Provide the (x, y) coordinate of the cell's center where the given text is located.  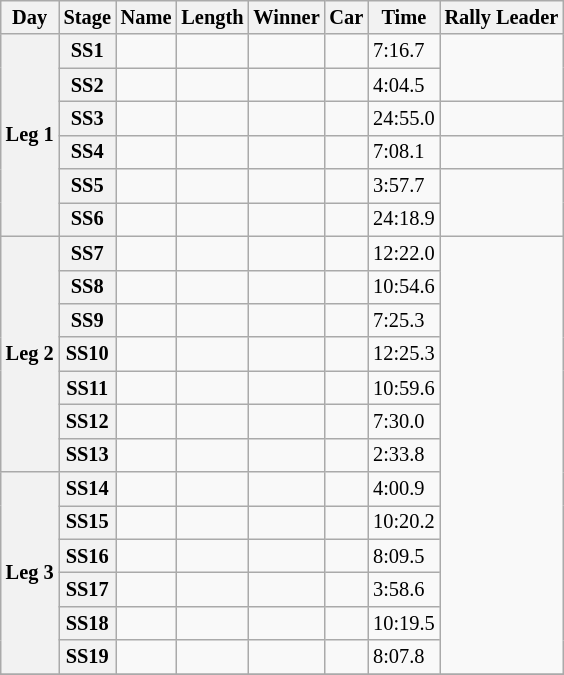
SS16 (88, 556)
SS7 (88, 253)
Rally Leader (502, 17)
SS9 (88, 320)
12:25.3 (404, 354)
SS6 (88, 219)
4:00.9 (404, 489)
24:55.0 (404, 118)
Stage (88, 17)
SS14 (88, 489)
8:09.5 (404, 556)
10:54.6 (404, 287)
Leg 3 (30, 573)
12:22.0 (404, 253)
SS13 (88, 455)
SS2 (88, 85)
7:08.1 (404, 152)
SS5 (88, 186)
Name (146, 17)
SS15 (88, 522)
SS17 (88, 589)
SS19 (88, 657)
Car (347, 17)
3:58.6 (404, 589)
24:18.9 (404, 219)
SS1 (88, 51)
SS8 (88, 287)
SS18 (88, 623)
Length (212, 17)
Leg 2 (30, 354)
2:33.8 (404, 455)
7:16.7 (404, 51)
3:57.7 (404, 186)
Day (30, 17)
SS3 (88, 118)
SS11 (88, 388)
10:20.2 (404, 522)
SS12 (88, 421)
Winner (286, 17)
10:59.6 (404, 388)
SS4 (88, 152)
10:19.5 (404, 623)
SS10 (88, 354)
7:30.0 (404, 421)
Time (404, 17)
7:25.3 (404, 320)
Leg 1 (30, 135)
8:07.8 (404, 657)
4:04.5 (404, 85)
